Detect which cell encompasses the target text, then output its [x, y] center coordinate. 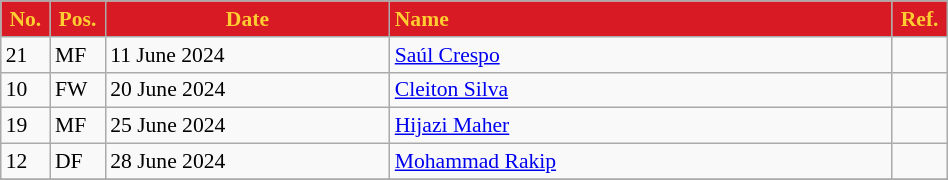
Saúl Crespo [641, 55]
DF [78, 162]
10 [26, 90]
Name [641, 19]
12 [26, 162]
Date [248, 19]
Ref. [920, 19]
Hijazi Maher [641, 126]
Mohammad Rakip [641, 162]
21 [26, 55]
Cleiton Silva [641, 90]
No. [26, 19]
25 June 2024 [248, 126]
FW [78, 90]
28 June 2024 [248, 162]
20 June 2024 [248, 90]
19 [26, 126]
11 June 2024 [248, 55]
Pos. [78, 19]
